Identify which cell holds the provided text, then report its [x, y] central coordinate. 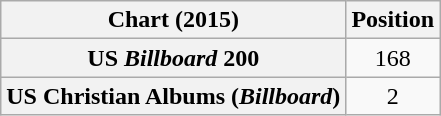
US Billboard 200 [174, 58]
2 [393, 96]
Position [393, 20]
US Christian Albums (Billboard) [174, 96]
Chart (2015) [174, 20]
168 [393, 58]
